From the cell containing the given text, extract its center point as (x, y) coordinate. 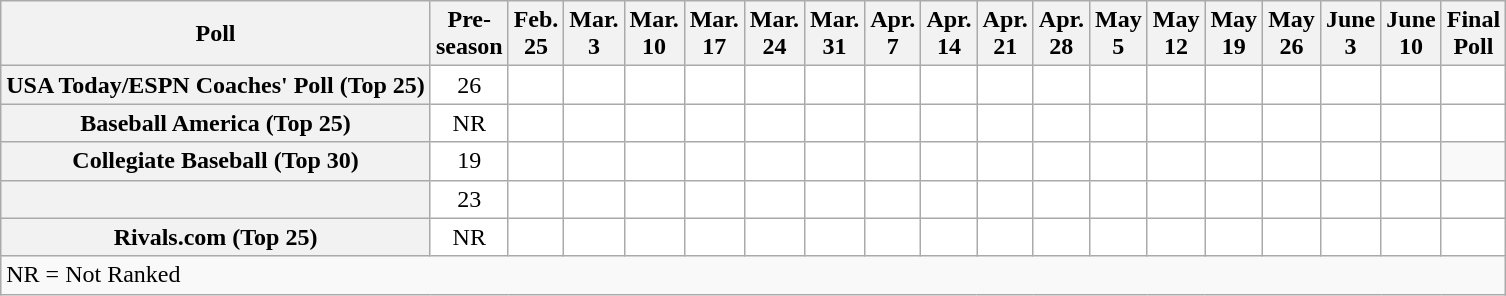
Mar.24 (774, 34)
Mar.10 (654, 34)
Rivals.com (Top 25) (216, 237)
May26 (1292, 34)
June10 (1411, 34)
Apr.28 (1061, 34)
19 (469, 161)
May19 (1234, 34)
Apr.7 (893, 34)
Collegiate Baseball (Top 30) (216, 161)
June3 (1350, 34)
Poll (216, 34)
May5 (1118, 34)
FinalPoll (1473, 34)
NR = Not Ranked (754, 275)
May12 (1176, 34)
Mar.3 (594, 34)
Apr.21 (1005, 34)
26 (469, 85)
Mar.17 (714, 34)
Mar.31 (834, 34)
Apr.14 (949, 34)
Pre-season (469, 34)
Feb.25 (536, 34)
Baseball America (Top 25) (216, 123)
USA Today/ESPN Coaches' Poll (Top 25) (216, 85)
23 (469, 199)
